Pinpoint the cell where the given text exists, returning its [x, y] midpoint coordinate. 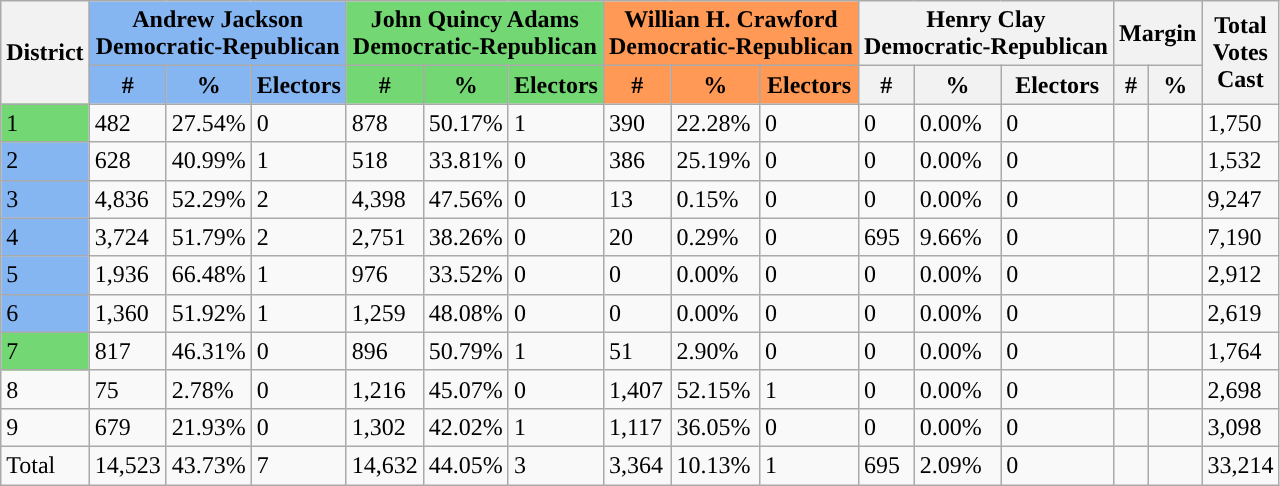
50.79% [466, 351]
628 [128, 161]
2.09% [958, 465]
Andrew JacksonDemocratic-Republican [218, 34]
Total [45, 465]
51.79% [208, 237]
7,190 [1240, 237]
3,098 [1240, 427]
2,619 [1240, 313]
48.08% [466, 313]
2.78% [208, 389]
52.29% [208, 199]
42.02% [466, 427]
0.29% [715, 237]
817 [128, 351]
9 [45, 427]
51 [637, 351]
896 [384, 351]
Willian H. CrawfordDemocratic-Republican [730, 34]
38.26% [466, 237]
5 [45, 275]
45.07% [466, 389]
976 [384, 275]
25.19% [715, 161]
Henry ClayDemocratic-Republican [986, 34]
1,302 [384, 427]
66.48% [208, 275]
District [45, 52]
21.93% [208, 427]
386 [637, 161]
1,216 [384, 389]
4,836 [128, 199]
51.92% [208, 313]
1,407 [637, 389]
2,751 [384, 237]
22.28% [715, 123]
10.13% [715, 465]
482 [128, 123]
2,698 [1240, 389]
9.66% [958, 237]
1,750 [1240, 123]
33,214 [1240, 465]
0.15% [715, 199]
2.90% [715, 351]
8 [45, 389]
75 [128, 389]
14,632 [384, 465]
1,360 [128, 313]
9,247 [1240, 199]
36.05% [715, 427]
3,364 [637, 465]
1,764 [1240, 351]
John Quincy AdamsDemocratic-Republican [474, 34]
1,936 [128, 275]
Margin [1157, 34]
4 [45, 237]
6 [45, 313]
1,259 [384, 313]
518 [384, 161]
50.17% [466, 123]
46.31% [208, 351]
33.52% [466, 275]
47.56% [466, 199]
1,532 [1240, 161]
1,117 [637, 427]
44.05% [466, 465]
52.15% [715, 389]
40.99% [208, 161]
14,523 [128, 465]
43.73% [208, 465]
679 [128, 427]
27.54% [208, 123]
20 [637, 237]
390 [637, 123]
4,398 [384, 199]
3,724 [128, 237]
878 [384, 123]
2,912 [1240, 275]
33.81% [466, 161]
13 [637, 199]
TotalVotesCast [1240, 52]
